Find where the given text appears and provide that cell's center as [X, Y] coordinate. 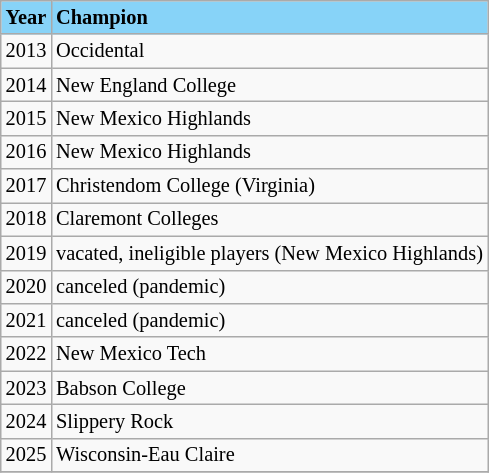
2019 [26, 253]
2013 [26, 51]
Babson College [270, 388]
2023 [26, 388]
2024 [26, 421]
2017 [26, 186]
2025 [26, 455]
Christendom College (Virginia) [270, 186]
Occidental [270, 51]
2016 [26, 152]
2021 [26, 320]
New England College [270, 85]
Slippery Rock [270, 421]
Year [26, 17]
2014 [26, 85]
New Mexico Tech [270, 354]
2015 [26, 118]
2020 [26, 287]
vacated, ineligible players (New Mexico Highlands) [270, 253]
Wisconsin-Eau Claire [270, 455]
Claremont Colleges [270, 219]
Champion [270, 17]
2022 [26, 354]
2018 [26, 219]
